Find where the given text appears and provide that cell's center as (X, Y) coordinate. 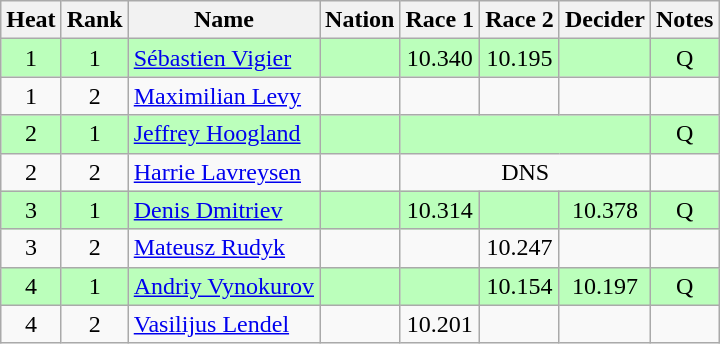
10.197 (604, 286)
Mateusz Rudyk (224, 248)
10.195 (520, 58)
Vasilijus Lendel (224, 324)
Decider (604, 20)
Race 2 (520, 20)
10.340 (440, 58)
Andriy Vynokurov (224, 286)
Rank (94, 20)
DNS (525, 172)
Notes (684, 20)
Heat (31, 20)
Race 1 (440, 20)
Harrie Lavreysen (224, 172)
Sébastien Vigier (224, 58)
10.201 (440, 324)
10.314 (440, 210)
10.378 (604, 210)
10.154 (520, 286)
Denis Dmitriev (224, 210)
10.247 (520, 248)
Maximilian Levy (224, 96)
Name (224, 20)
Nation (360, 20)
Jeffrey Hoogland (224, 134)
